Identify which cell holds the provided text, then report its [X, Y] central coordinate. 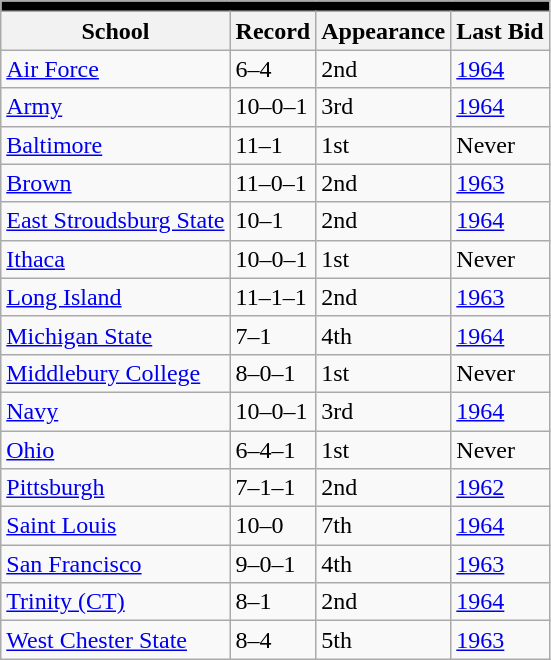
11–0–1 [273, 183]
8–4 [273, 640]
Brown [116, 183]
Saint Louis [116, 526]
9–0–1 [273, 564]
11–1 [273, 145]
Army [116, 107]
11–1–1 [273, 297]
Air Force [116, 69]
10–1 [273, 221]
School [116, 31]
Record [273, 31]
Navy [116, 411]
Last Bid [500, 31]
8–1 [273, 602]
7th [384, 526]
7–1 [273, 335]
Trinity (CT) [116, 602]
Ithaca [116, 259]
Baltimore [116, 145]
Pittsburgh [116, 488]
Middlebury College [116, 373]
6–4–1 [273, 449]
5th [384, 640]
6–4 [273, 69]
1962 [500, 488]
Ohio [116, 449]
7–1–1 [273, 488]
Appearance [384, 31]
8–0–1 [273, 373]
Michigan State [116, 335]
10–0 [273, 526]
San Francisco [116, 564]
East Stroudsburg State [116, 221]
Long Island [116, 297]
West Chester State [116, 640]
